Provide the (X, Y) coordinate of the cell's center where the given text is located.  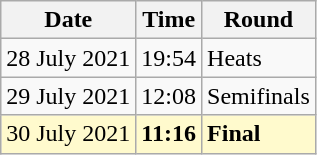
11:16 (169, 134)
Final (259, 134)
12:08 (169, 96)
Semifinals (259, 96)
30 July 2021 (68, 134)
Heats (259, 58)
Time (169, 20)
Date (68, 20)
28 July 2021 (68, 58)
29 July 2021 (68, 96)
19:54 (169, 58)
Round (259, 20)
